Return the (x, y) coordinate for the center point of the cell that contains the specified text.  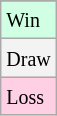
Win (28, 20)
Draw (28, 58)
Loss (28, 96)
